From the cell containing the given text, extract its center point as [x, y] coordinate. 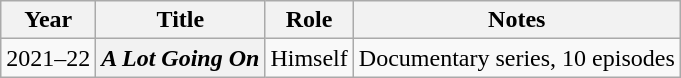
Documentary series, 10 episodes [516, 58]
Title [180, 20]
Role [309, 20]
Year [48, 20]
Notes [516, 20]
Himself [309, 58]
2021–22 [48, 58]
A Lot Going On [180, 58]
